Determine the (x, y) coordinate at the center of the cell enclosing the given text.  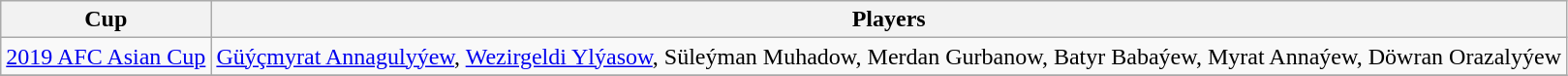
2019 AFC Asian Cup (107, 57)
Güýçmyrat Annagulyýew, Wezirgeldi Ylýasow, Süleýman Muhadow, Merdan Gurbanow, Batyr Babaýew, Myrat Annaýew, Döwran Orazalyýew (889, 57)
Cup (107, 19)
Players (889, 19)
